For the text-containing cell, return its midpoint in (x, y) coordinate format. 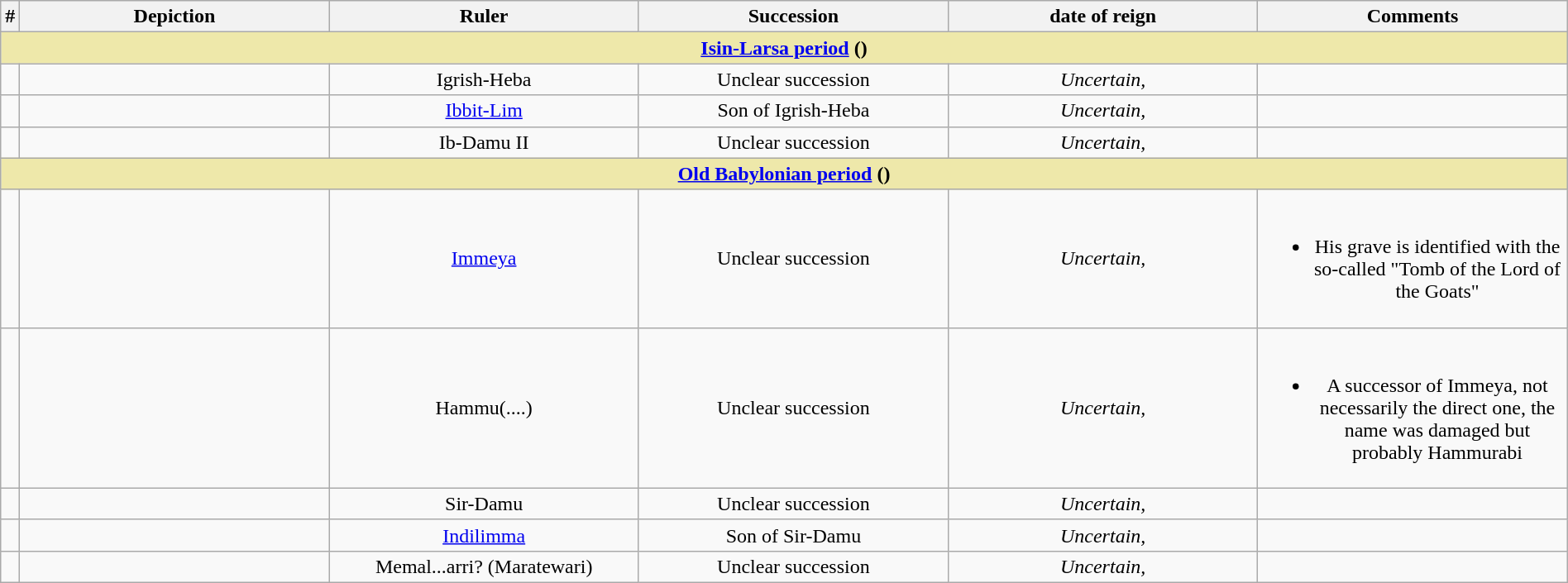
Igrish-Heba (484, 79)
# (10, 17)
Depiction (174, 17)
His grave is identified with the so-called "Tomb of the Lord of the Goats" (1413, 258)
Ruler (484, 17)
Son of Igrish-Heba (793, 111)
Indilimma (484, 535)
Hammu(....) (484, 408)
Succession (793, 17)
Old Babylonian period () (784, 174)
Comments (1413, 17)
Sir-Damu (484, 504)
date of reign (1103, 17)
Ibbit-Lim (484, 111)
A successor of Immeya, not necessarily the direct one, the name was damaged but probably Hammurabi (1413, 408)
Son of Sir-Damu (793, 535)
Isin-Larsa period () (784, 48)
Memal...arri? (Maratewari) (484, 566)
Immeya (484, 258)
Ib-Damu II (484, 142)
